Determine the (x, y) coordinate at the center of the cell enclosing the given text.  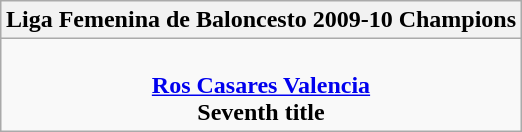
Liga Femenina de Baloncesto 2009-10 Champions (260, 20)
Ros Casares Valencia Seventh title (260, 85)
